From the cell containing the given text, extract its center point as (X, Y) coordinate. 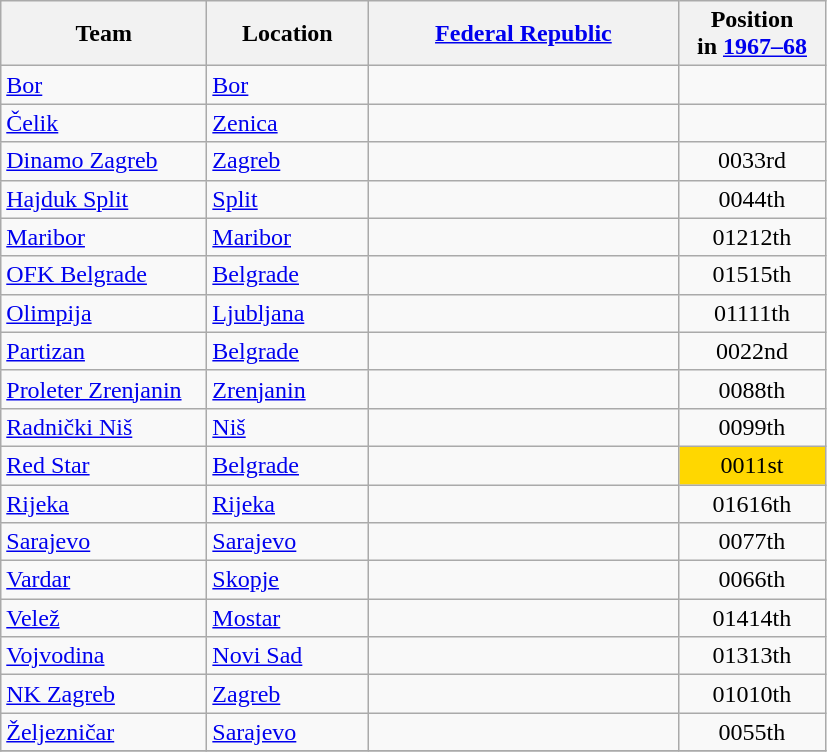
Team (104, 34)
Radnički Niš (104, 427)
01010th (752, 694)
0055th (752, 732)
01515th (752, 275)
01111th (752, 313)
0044th (752, 199)
Niš (288, 427)
OFK Belgrade (104, 275)
0022nd (752, 351)
Ljubljana (288, 313)
0033rd (752, 161)
Split (288, 199)
Velež (104, 618)
Vardar (104, 580)
Vojvodina (104, 656)
Hajduk Split (104, 199)
Mostar (288, 618)
Partizan (104, 351)
0088th (752, 389)
Skopje (288, 580)
Dinamo Zagreb (104, 161)
Zenica (288, 123)
0077th (752, 542)
01313th (752, 656)
Čelik (104, 123)
NK Zagreb (104, 694)
0011st (752, 465)
Zrenjanin (288, 389)
Željezničar (104, 732)
Federal Republic (524, 34)
0099th (752, 427)
Proleter Zrenjanin (104, 389)
01616th (752, 503)
Red Star (104, 465)
Location (288, 34)
Positionin 1967–68 (752, 34)
01414th (752, 618)
Novi Sad (288, 656)
01212th (752, 237)
0066th (752, 580)
Olimpija (104, 313)
